Return the (X, Y) coordinate for the center point of the cell that contains the specified text.  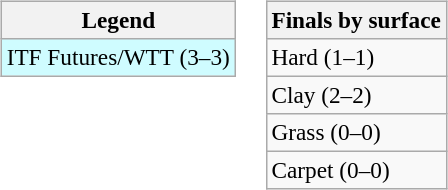
Legend (118, 20)
Hard (1–1) (356, 57)
Grass (0–0) (356, 133)
Clay (2–2) (356, 95)
Carpet (0–0) (356, 171)
ITF Futures/WTT (3–3) (118, 57)
Finals by surface (356, 20)
